Identify which cell holds the provided text, then report its (X, Y) central coordinate. 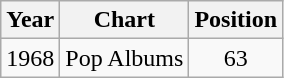
1968 (30, 58)
Chart (124, 20)
Position (236, 20)
Year (30, 20)
Pop Albums (124, 58)
63 (236, 58)
